Extract the (X, Y) coordinate from the center of the cell holding the provided text.  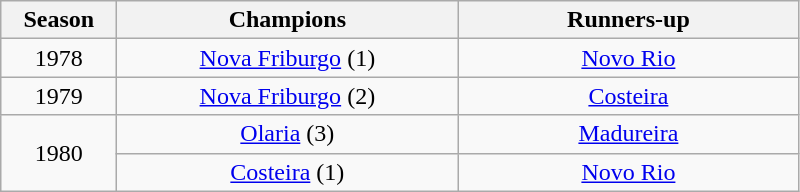
Olaria (3) (288, 134)
Costeira (628, 96)
Season (59, 20)
Nova Friburgo (1) (288, 58)
Nova Friburgo (2) (288, 96)
1979 (59, 96)
Champions (288, 20)
Madureira (628, 134)
Costeira (1) (288, 172)
1978 (59, 58)
1980 (59, 153)
Runners-up (628, 20)
